Scan for the cell matching the given text and deliver its [x, y] coordinate at center. 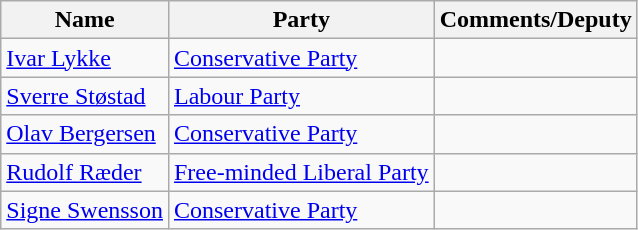
Party [301, 20]
Labour Party [301, 96]
Name [85, 20]
Olav Bergersen [85, 134]
Ivar Lykke [85, 58]
Free-minded Liberal Party [301, 172]
Comments/Deputy [536, 20]
Sverre Støstad [85, 96]
Rudolf Ræder [85, 172]
Signe Swensson [85, 210]
